Return [x, y] of the center of cell containing provided text 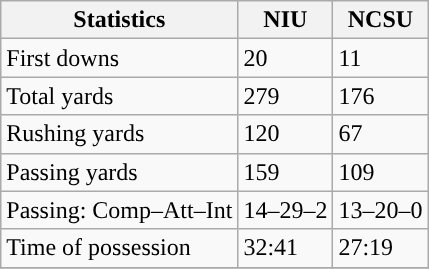
27:19 [380, 248]
Time of possession [120, 248]
13–20–0 [380, 210]
Statistics [120, 20]
Rushing yards [120, 134]
First downs [120, 58]
14–29–2 [286, 210]
159 [286, 172]
20 [286, 58]
Passing yards [120, 172]
Total yards [120, 96]
279 [286, 96]
Passing: Comp–Att–Int [120, 210]
NCSU [380, 20]
120 [286, 134]
32:41 [286, 248]
11 [380, 58]
NIU [286, 20]
67 [380, 134]
109 [380, 172]
176 [380, 96]
